From the cell containing the given text, extract its center point as (X, Y) coordinate. 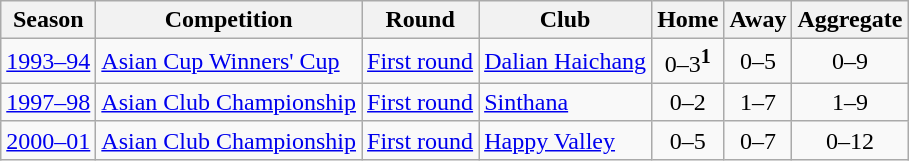
0–9 (850, 62)
0–2 (688, 102)
0–7 (758, 140)
0–12 (850, 140)
1997–98 (48, 102)
Competition (229, 20)
Home (688, 20)
Dalian Haichang (566, 62)
Season (48, 20)
1–9 (850, 102)
1–7 (758, 102)
Sinthana (566, 102)
Away (758, 20)
Club (566, 20)
Happy Valley (566, 140)
0–31 (688, 62)
Round (420, 20)
2000–01 (48, 140)
Aggregate (850, 20)
1993–94 (48, 62)
Asian Cup Winners' Cup (229, 62)
